Determine the [X, Y] coordinate at the center of the cell enclosing the given text.  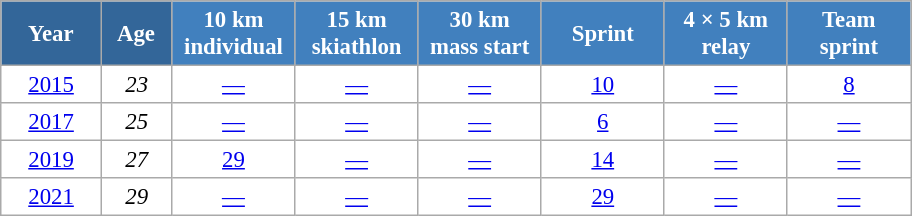
10 km individual [234, 34]
15 km skiathlon [356, 34]
2021 [52, 197]
Team sprint [848, 34]
30 km mass start [480, 34]
25 [136, 122]
14 [602, 160]
Age [136, 34]
Sprint [602, 34]
23 [136, 85]
2017 [52, 122]
10 [602, 85]
2019 [52, 160]
27 [136, 160]
8 [848, 85]
2015 [52, 85]
6 [602, 122]
Year [52, 34]
4 × 5 km relay [726, 34]
